For the text-containing cell, return its midpoint in (x, y) coordinate format. 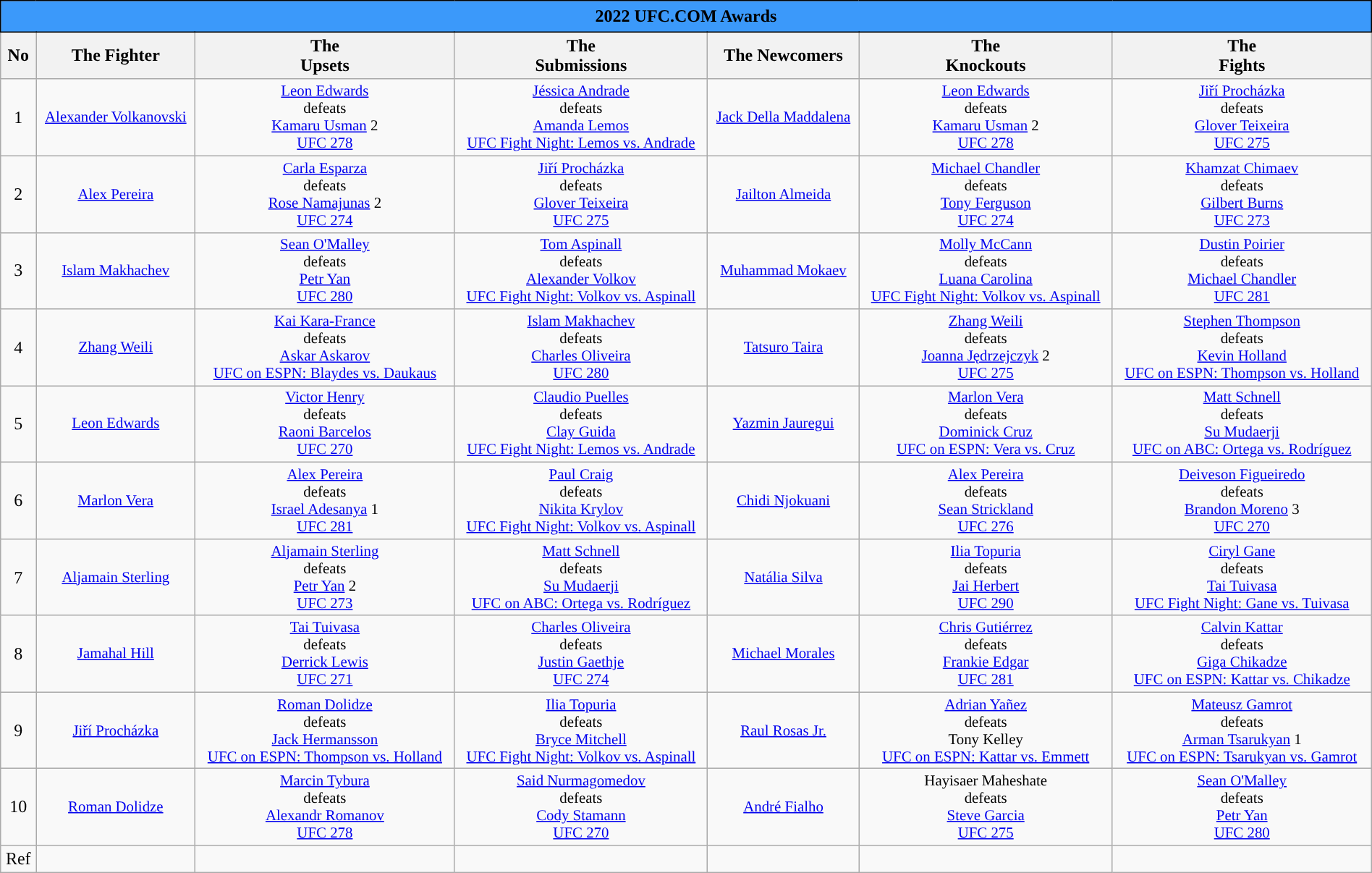
Islam Makhachev defeats Charles Oliveira UFC 280 (581, 347)
Jack Della Maddalena (783, 117)
Jiří Procházka (116, 730)
Michael Morales (783, 654)
Michael Chandler defeats Tony Ferguson UFC 274 (986, 194)
Tom Aspinall defeats Alexander Volkov UFC Fight Night: Volkov vs. Aspinall (581, 271)
Alexander Volkanovski (116, 117)
Roman Dolidze defeats Jack Hermansson UFC on ESPN: Thompson vs. Holland (325, 730)
Adrian Yañez defeats Tony Kelley UFC on ESPN: Kattar vs. Emmett (986, 730)
Victor Henry defeats Raoni Barcelos UFC 270 (325, 424)
Tai Tuivasa defeats Derrick Lewis UFC 271 (325, 654)
Jailton Almeida (783, 194)
The Newcomers (783, 55)
Claudio Puelles defeats Clay Guida UFC Fight Night: Lemos vs. Andrade (581, 424)
Mateusz Gamrot defeats Arman Tsarukyan 1 UFC on ESPN: Tsarukyan vs. Gamrot (1242, 730)
Charles Oliveira defeats Justin Gaethje UFC 274 (581, 654)
Muhammad Mokaev (783, 271)
Ciryl Gane defeats Tai Tuivasa UFC Fight Night: Gane vs. Tuivasa (1242, 577)
2 (19, 194)
1 (19, 117)
Khamzat Chimaev defeats Gilbert Burns UFC 273 (1242, 194)
7 (19, 577)
Stephen Thompson defeats Kevin Holland UFC on ESPN: Thompson vs. Holland (1242, 347)
TheKnockouts (986, 55)
Ilia Topuria defeats Jai Herbert UFC 290 (986, 577)
Zhang Weili (116, 347)
Zhang Weili defeats Joanna Jędrzejczyk 2 UFC 275 (986, 347)
Jamahal Hill (116, 654)
No (19, 55)
Alex Pereira defeats Israel Adesanya 1 UFC 281 (325, 501)
Carla Esparza defeats Rose Namajunas 2 UFC 274 (325, 194)
TheUpsets (325, 55)
Paul Craig defeats Nikita Krylov UFC Fight Night: Volkov vs. Aspinall (581, 501)
Yazmin Jauregui (783, 424)
Dustin Poirier defeats Michael Chandler UFC 281 (1242, 271)
André Fialho (783, 807)
10 (19, 807)
Ref (19, 859)
Marlon Vera (116, 501)
Alex Pereira defeats Sean Strickland UFC 276 (986, 501)
8 (19, 654)
Aljamain Sterling defeats Petr Yan 2 UFC 273 (325, 577)
Chidi Njokuani (783, 501)
Alex Pereira (116, 194)
4 (19, 347)
Roman Dolidze (116, 807)
Marlon Vera defeats Dominick Cruz UFC on ESPN: Vera vs. Cruz (986, 424)
TheSubmissions (581, 55)
TheFights (1242, 55)
Molly McCann defeats Luana Carolina UFC Fight Night: Volkov vs. Aspinall (986, 271)
Calvin Kattar defeats Giga Chikadze UFC on ESPN: Kattar vs. Chikadze (1242, 654)
Deiveson Figueiredo defeats Brandon Moreno 3 UFC 270 (1242, 501)
3 (19, 271)
Kai Kara-France defeats Askar Askarov UFC on ESPN: Blaydes vs. Daukaus (325, 347)
5 (19, 424)
6 (19, 501)
Chris Gutiérrez defeats Frankie Edgar UFC 281 (986, 654)
Tatsuro Taira (783, 347)
Raul Rosas Jr. (783, 730)
The Fighter (116, 55)
Hayisaer Maheshate defeats Steve Garcia UFC 275 (986, 807)
Islam Makhachev (116, 271)
Ilia Topuria defeats Bryce Mitchell UFC Fight Night: Volkov vs. Aspinall (581, 730)
9 (19, 730)
Natália Silva (783, 577)
Leon Edwards (116, 424)
Marcin Tybura defeats Alexandr Romanov UFC 278 (325, 807)
Aljamain Sterling (116, 577)
2022 UFC.COM Awards (686, 17)
Said Nurmagomedov defeats Cody Stamann UFC 270 (581, 807)
Jéssica Andrade defeats Amanda Lemos UFC Fight Night: Lemos vs. Andrade (581, 117)
